Find where the given text appears and provide that cell's center as [x, y] coordinate. 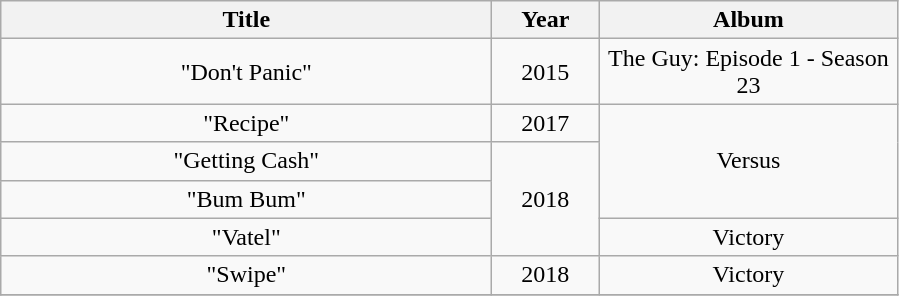
2015 [546, 72]
Versus [748, 161]
Year [546, 20]
Title [246, 20]
"Recipe" [246, 123]
The Guy: Episode 1 - Season 23 [748, 72]
"Swipe" [246, 275]
"Bum Bum" [246, 199]
"Getting Cash" [246, 161]
2017 [546, 123]
"Vatel" [246, 237]
Album [748, 20]
"Don't Panic" [246, 72]
